Return (x, y) of the center of cell containing provided text 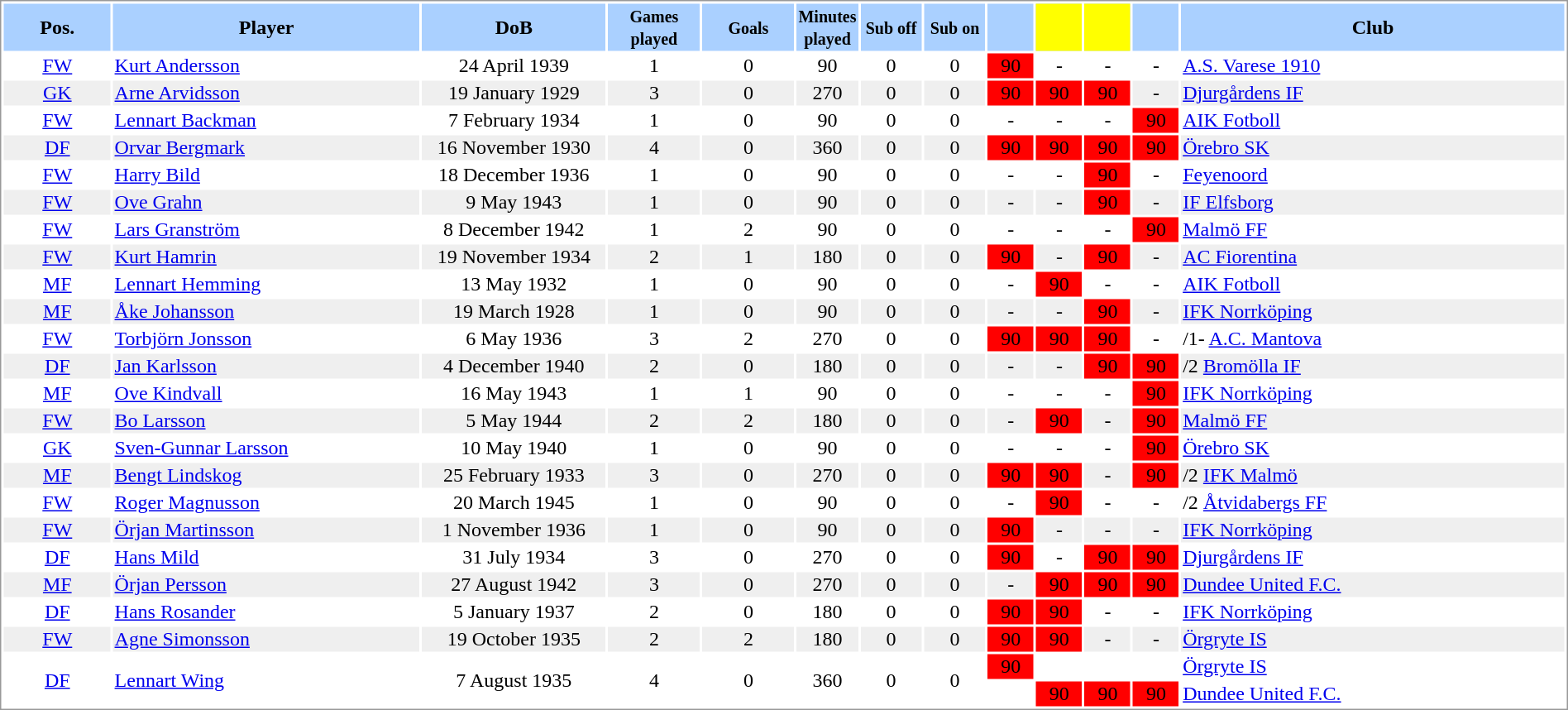
8 December 1942 (514, 229)
Hans Rosander (266, 612)
1 November 1936 (514, 530)
4 December 1940 (514, 367)
Agne Simonsson (266, 640)
Player (266, 26)
5 May 1944 (514, 421)
5 January 1937 (514, 612)
7 February 1934 (514, 120)
27 August 1942 (514, 585)
Ove Grahn (266, 203)
/2 IFK Malmö (1373, 476)
24 April 1939 (514, 65)
Club (1373, 26)
Lars Granström (266, 229)
Sven-Gunnar Larsson (266, 448)
20 March 1945 (514, 502)
Örjan Martinsson (266, 530)
Torbjörn Jonsson (266, 338)
19 January 1929 (514, 94)
25 February 1933 (514, 476)
9 May 1943 (514, 203)
18 December 1936 (514, 175)
7 August 1935 (514, 680)
/2 Bromölla IF (1373, 367)
Roger Magnusson (266, 502)
Ove Kindvall (266, 393)
Jan Karlsson (266, 367)
Lennart Wing (266, 680)
/1- A.C. Mantova (1373, 338)
Gamesplayed (653, 26)
Pos. (57, 26)
Lennart Hemming (266, 284)
19 March 1928 (514, 312)
A.S. Varese 1910 (1373, 65)
IF Elfsborg (1373, 203)
16 November 1930 (514, 148)
AC Fiorentina (1373, 257)
Arne Arvidsson (266, 94)
Örjan Persson (266, 585)
DoB (514, 26)
Goals (748, 26)
Hans Mild (266, 557)
31 July 1934 (514, 557)
Bo Larsson (266, 421)
Minutesplayed (827, 26)
Harry Bild (266, 175)
Orvar Bergmark (266, 148)
10 May 1940 (514, 448)
19 November 1934 (514, 257)
Åke Johansson (266, 312)
Sub on (955, 26)
13 May 1932 (514, 284)
Sub off (892, 26)
Feyenoord (1373, 175)
Lennart Backman (266, 120)
6 May 1936 (514, 338)
Kurt Andersson (266, 65)
19 October 1935 (514, 640)
Kurt Hamrin (266, 257)
16 May 1943 (514, 393)
Bengt Lindskog (266, 476)
/2 Åtvidabergs FF (1373, 502)
